Locate the cell with the specified text and output its (x, y) center coordinate. 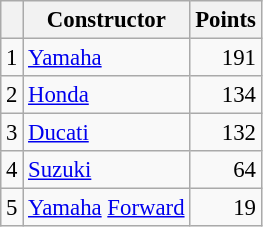
19 (226, 208)
Suzuki (106, 170)
134 (226, 95)
Points (226, 20)
2 (12, 95)
4 (12, 170)
191 (226, 58)
Yamaha (106, 58)
64 (226, 170)
Yamaha Forward (106, 208)
132 (226, 133)
Ducati (106, 133)
Honda (106, 95)
3 (12, 133)
Constructor (106, 20)
1 (12, 58)
5 (12, 208)
